Scan for the cell matching the given text and deliver its [x, y] coordinate at center. 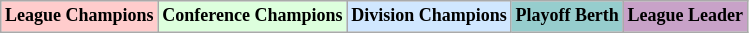
League Champions [80, 16]
League Leader [685, 16]
Playoff Berth [567, 16]
Division Champions [429, 16]
Conference Champions [252, 16]
